Pinpoint the cell where the given text exists, returning its (x, y) midpoint coordinate. 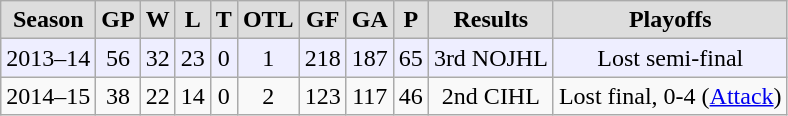
GP (118, 20)
22 (158, 96)
56 (118, 58)
187 (370, 58)
3rd NOJHL (490, 58)
46 (410, 96)
L (192, 20)
14 (192, 96)
123 (322, 96)
GA (370, 20)
P (410, 20)
Season (48, 20)
38 (118, 96)
117 (370, 96)
23 (192, 58)
2 (268, 96)
2nd CIHL (490, 96)
2014–15 (48, 96)
65 (410, 58)
GF (322, 20)
Results (490, 20)
Lost semi-final (670, 58)
32 (158, 58)
218 (322, 58)
W (158, 20)
Playoffs (670, 20)
OTL (268, 20)
Lost final, 0-4 (Attack) (670, 96)
2013–14 (48, 58)
T (224, 20)
1 (268, 58)
